Determine the [x, y] coordinate at the center of the cell enclosing the given text.  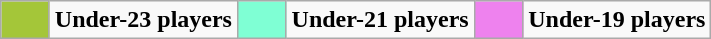
Under-19 players [617, 20]
Under-23 players [143, 20]
Under-21 players [380, 20]
